Output the (x, y) coordinate of the center of the cell containing the given text.  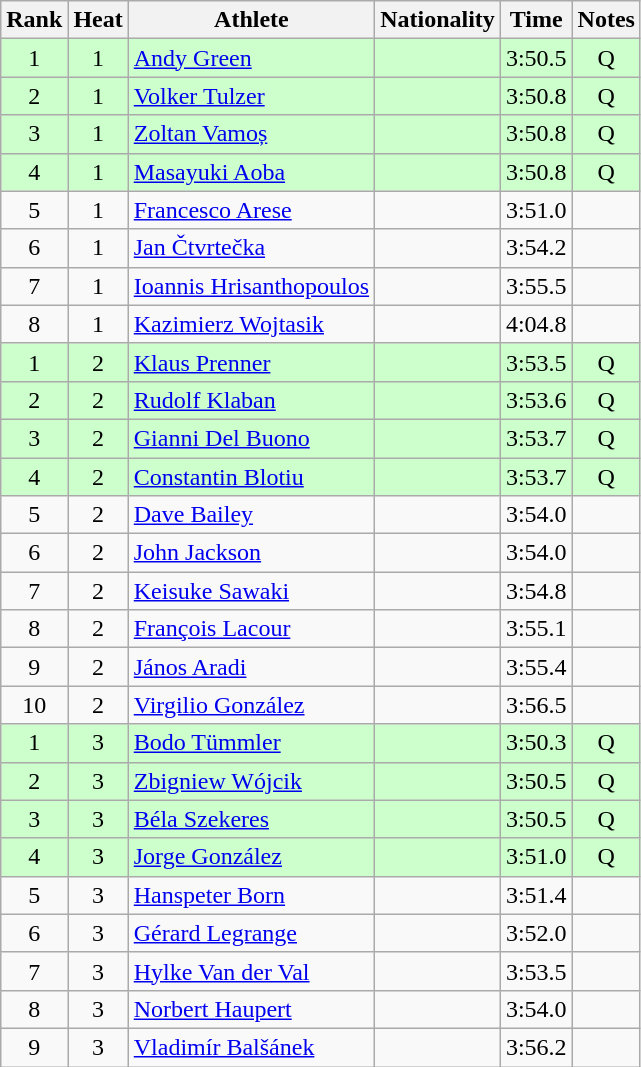
Zoltan Vamoș (251, 134)
François Lacour (251, 629)
Jan Čtvrtečka (251, 248)
Time (536, 20)
Nationality (438, 20)
Dave Bailey (251, 515)
Gérard Legrange (251, 933)
Constantin Blotiu (251, 477)
3:50.3 (536, 743)
Andy Green (251, 58)
Volker Tulzer (251, 96)
Vladimír Balšánek (251, 1047)
Norbert Haupert (251, 1009)
4:04.8 (536, 324)
Rank (34, 20)
Athlete (251, 20)
3:55.5 (536, 286)
3:56.2 (536, 1047)
Francesco Arese (251, 210)
Bodo Tümmler (251, 743)
Hanspeter Born (251, 895)
Virgilio González (251, 705)
János Aradi (251, 667)
3:53.6 (536, 400)
Zbigniew Wójcik (251, 781)
Ioannis Hrisanthopoulos (251, 286)
3:54.2 (536, 248)
Rudolf Klaban (251, 400)
John Jackson (251, 553)
Hylke Van der Val (251, 971)
Jorge González (251, 857)
Masayuki Aoba (251, 172)
Klaus Prenner (251, 362)
10 (34, 705)
Béla Szekeres (251, 819)
3:51.4 (536, 895)
Kazimierz Wojtasik (251, 324)
Gianni Del Buono (251, 438)
Heat (98, 20)
Keisuke Sawaki (251, 591)
3:52.0 (536, 933)
3:55.4 (536, 667)
3:54.8 (536, 591)
3:55.1 (536, 629)
Notes (606, 20)
3:56.5 (536, 705)
